Output the [X, Y] coordinate of the center of the cell containing the given text.  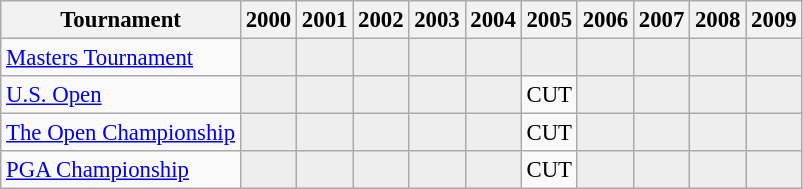
Tournament [121, 20]
2005 [549, 20]
U.S. Open [121, 95]
2003 [437, 20]
2007 [661, 20]
The Open Championship [121, 133]
2009 [774, 20]
2001 [325, 20]
Masters Tournament [121, 58]
2004 [493, 20]
2008 [718, 20]
2002 [381, 20]
2000 [268, 20]
2006 [605, 20]
PGA Championship [121, 170]
